For the text-containing cell, return its midpoint in [X, Y] coordinate format. 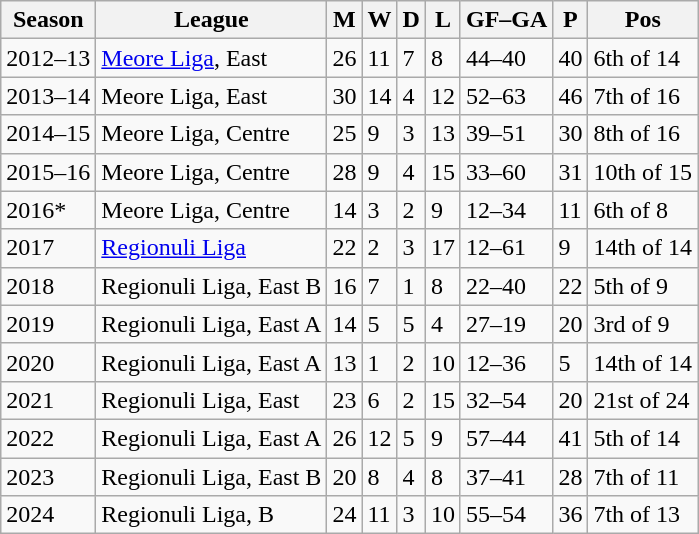
36 [570, 515]
Regionuli Liga, B [212, 515]
2017 [48, 248]
25 [344, 134]
10th of 15 [643, 172]
46 [570, 96]
7th of 13 [643, 515]
39–51 [506, 134]
12–36 [506, 362]
Pos [643, 20]
3rd of 9 [643, 324]
2019 [48, 324]
24 [344, 515]
2022 [48, 438]
55–54 [506, 515]
7th of 16 [643, 96]
12–61 [506, 248]
2023 [48, 477]
6th of 14 [643, 58]
31 [570, 172]
P [570, 20]
57–44 [506, 438]
7th of 11 [643, 477]
44–40 [506, 58]
6th of 8 [643, 210]
21st of 24 [643, 400]
6 [380, 400]
17 [442, 248]
37–41 [506, 477]
W [380, 20]
L [442, 20]
22–40 [506, 286]
2020 [48, 362]
2012–13 [48, 58]
M [344, 20]
5th of 14 [643, 438]
GF–GA [506, 20]
2018 [48, 286]
12–34 [506, 210]
2016* [48, 210]
2015–16 [48, 172]
23 [344, 400]
40 [570, 58]
2024 [48, 515]
D [411, 20]
Regionuli Liga [212, 248]
League [212, 20]
33–60 [506, 172]
27–19 [506, 324]
Regionuli Liga, East [212, 400]
52–63 [506, 96]
41 [570, 438]
2021 [48, 400]
32–54 [506, 400]
16 [344, 286]
2014–15 [48, 134]
8th of 16 [643, 134]
5th of 9 [643, 286]
Season [48, 20]
2013–14 [48, 96]
